Return (x, y) of the center of cell containing provided text 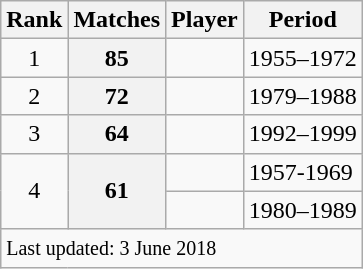
Rank (34, 20)
2 (34, 96)
61 (117, 191)
85 (117, 58)
Period (302, 20)
Player (205, 20)
Matches (117, 20)
3 (34, 134)
1992–1999 (302, 134)
Last updated: 3 June 2018 (182, 248)
1957-1969 (302, 172)
4 (34, 191)
1955–1972 (302, 58)
1980–1989 (302, 210)
72 (117, 96)
1979–1988 (302, 96)
1 (34, 58)
64 (117, 134)
